Extract the [X, Y] coordinate from the center of the cell holding the provided text.  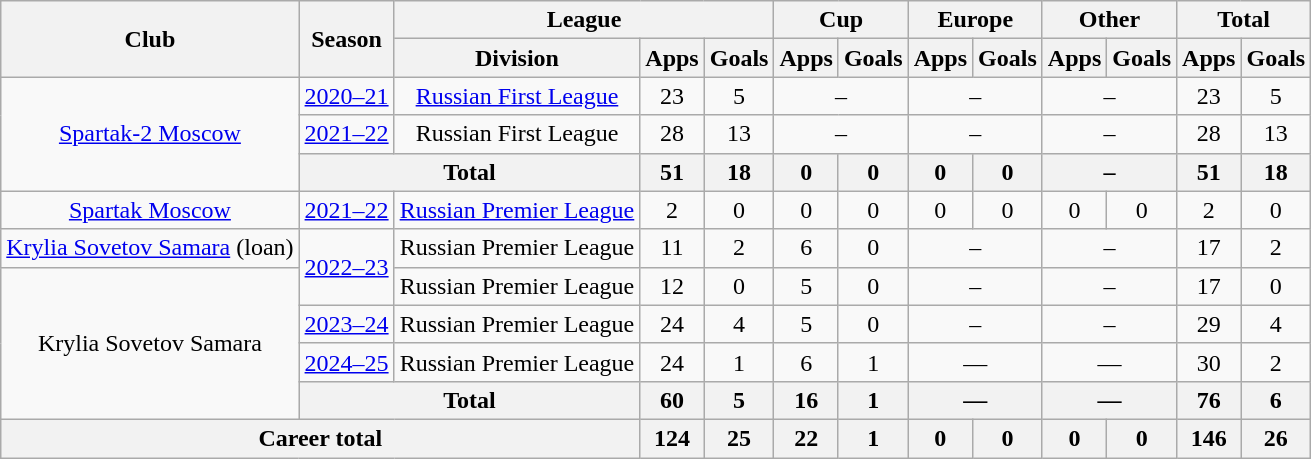
16 [806, 400]
2024–25 [346, 362]
Career total [320, 438]
26 [1276, 438]
Spartak-2 Moscow [150, 134]
League [584, 20]
2020–21 [346, 96]
2022–23 [346, 267]
2023–24 [346, 324]
60 [672, 400]
25 [739, 438]
Krylia Sovetov Samara [150, 343]
29 [1209, 324]
76 [1209, 400]
Europe [975, 20]
Division [517, 58]
30 [1209, 362]
Cup [841, 20]
Season [346, 39]
146 [1209, 438]
124 [672, 438]
22 [806, 438]
Other [1109, 20]
11 [672, 248]
12 [672, 286]
Club [150, 39]
Krylia Sovetov Samara (loan) [150, 248]
Spartak Moscow [150, 210]
